Determine the (X, Y) coordinate at the center of the cell enclosing the given text.  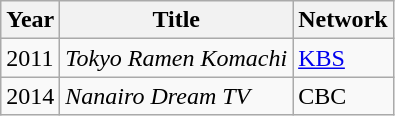
2011 (30, 58)
Title (176, 20)
2014 (30, 96)
Year (30, 20)
KBS (343, 58)
Tokyo Ramen Komachi (176, 58)
Nanairo Dream TV (176, 96)
Network (343, 20)
CBC (343, 96)
